Pinpoint the cell where the given text exists, returning its [X, Y] midpoint coordinate. 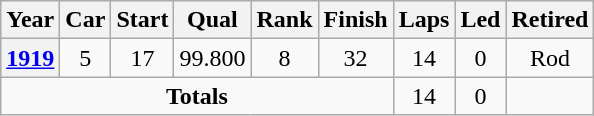
Rank [284, 20]
Led [480, 20]
Totals [197, 96]
17 [142, 58]
Start [142, 20]
5 [86, 58]
Laps [424, 20]
Retired [550, 20]
Year [30, 20]
32 [356, 58]
99.800 [212, 58]
Finish [356, 20]
8 [284, 58]
Car [86, 20]
Qual [212, 20]
Rod [550, 58]
1919 [30, 58]
